Scan for the cell matching the given text and deliver its (x, y) coordinate at center. 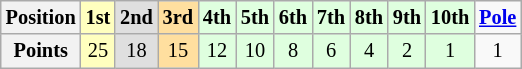
Pole (498, 17)
6th (293, 17)
12 (217, 51)
9th (407, 17)
7th (331, 17)
Points (41, 51)
15 (178, 51)
4th (217, 17)
8th (369, 17)
18 (136, 51)
2nd (136, 17)
25 (98, 51)
1st (98, 17)
Position (41, 17)
10th (450, 17)
6 (331, 51)
4 (369, 51)
5th (255, 17)
2 (407, 51)
3rd (178, 17)
10 (255, 51)
8 (293, 51)
